Find where the given text appears and provide that cell's center as [x, y] coordinate. 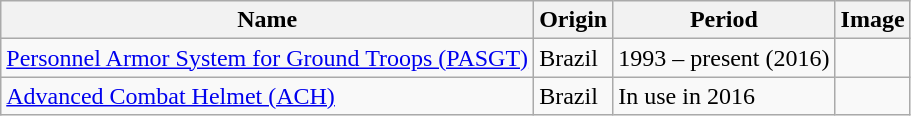
Origin [574, 20]
Name [268, 20]
1993 – present (2016) [724, 58]
Image [872, 20]
Personnel Armor System for Ground Troops (PASGT) [268, 58]
Advanced Combat Helmet (ACH) [268, 96]
Period [724, 20]
In use in 2016 [724, 96]
